Identify which cell holds the provided text, then report its (X, Y) central coordinate. 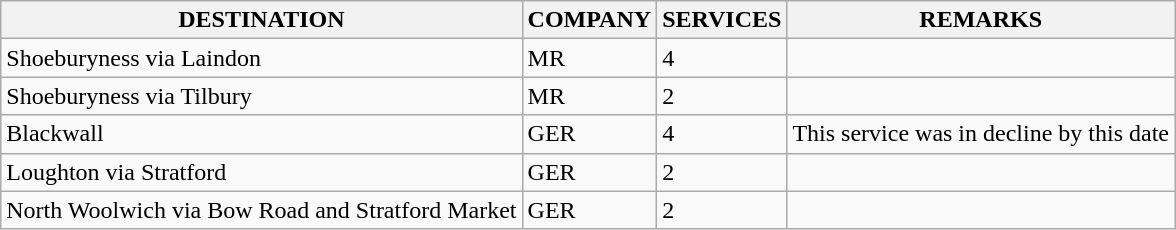
Blackwall (262, 134)
Loughton via Stratford (262, 172)
North Woolwich via Bow Road and Stratford Market (262, 210)
This service was in decline by this date (981, 134)
DESTINATION (262, 20)
REMARKS (981, 20)
Shoeburyness via Laindon (262, 58)
SERVICES (722, 20)
COMPANY (590, 20)
Shoeburyness via Tilbury (262, 96)
